Find where the given text appears and provide that cell's center as (x, y) coordinate. 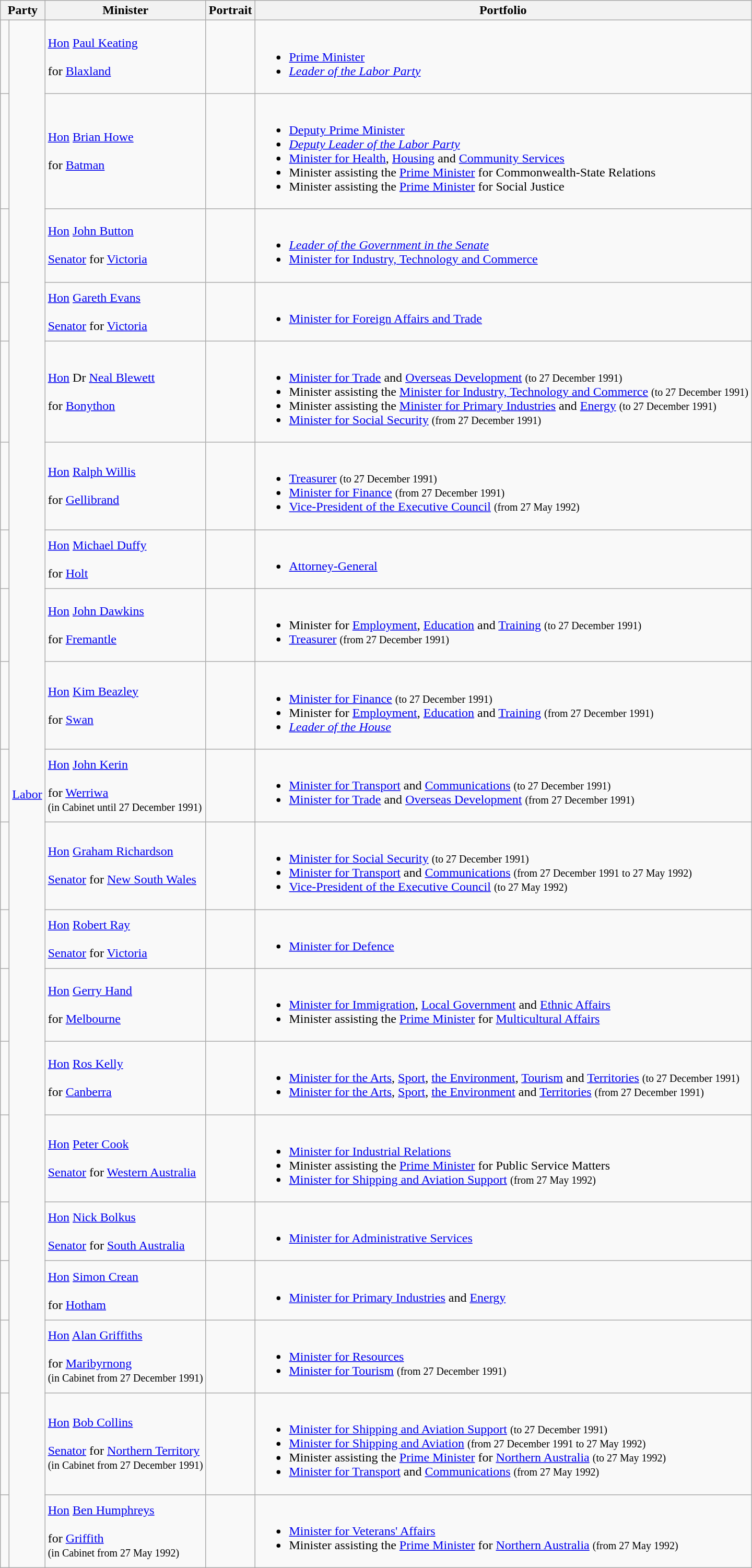
Hon Gerry Hand for Melbourne (125, 1005)
Minister for Immigration, Local Government and Ethnic AffairsMinister assisting the Prime Minister for Multicultural Affairs (503, 1005)
Hon John Kerin for Werriwa (in Cabinet until 27 December 1991) (125, 785)
Hon Alan Griffiths for Maribyrnong (in Cabinet from 27 December 1991) (125, 1357)
Hon Graham Richardson Senator for New South Wales (125, 866)
Minister for Administrative Services (503, 1231)
Hon Ben Humphreys for Griffith (in Cabinet from 27 May 1992) (125, 1531)
Portrait (230, 10)
Hon Paul Keating for Blaxland (125, 57)
Minister (125, 10)
Hon Brian Howe for Batman (125, 151)
Hon Ros Kelly for Canberra (125, 1078)
Hon Peter Cook Senator for Western Australia (125, 1158)
Hon John Dawkins for Fremantle (125, 625)
Hon Michael Duffy for Holt (125, 559)
Labor (27, 794)
Minister for Finance (to 27 December 1991)Minister for Employment, Education and Training (from 27 December 1991)Leader of the House (503, 705)
Hon Bob Collins Senator for Northern Territory (in Cabinet from 27 December 1991) (125, 1444)
Hon Nick Bolkus Senator for South Australia (125, 1231)
Hon Kim Beazley for Swan (125, 705)
Minister for Veterans' AffairsMinister assisting the Prime Minister for Northern Australia (from 27 May 1992) (503, 1531)
Hon Dr Neal Blewett for Bonython (125, 392)
Minister for ResourcesMinister for Tourism (from 27 December 1991) (503, 1357)
Minister for Foreign Affairs and Trade (503, 311)
Attorney-General (503, 559)
Leader of the Government in the SenateMinister for Industry, Technology and Commerce (503, 245)
Portfolio (503, 10)
Hon John Button Senator for Victoria (125, 245)
Treasurer (to 27 December 1991)Minister for Finance (from 27 December 1991)Vice-President of the Executive Council (from 27 May 1992) (503, 486)
Minister for Primary Industries and Energy (503, 1291)
Prime MinisterLeader of the Labor Party (503, 57)
Party (23, 10)
Hon Robert Ray Senator for Victoria (125, 939)
Hon Gareth Evans Senator for Victoria (125, 311)
Minister for Defence (503, 939)
Hon Ralph Willis for Gellibrand (125, 486)
Minister for Transport and Communications (to 27 December 1991)Minister for Trade and Overseas Development (from 27 December 1991) (503, 785)
Minister for Employment, Education and Training (to 27 December 1991)Treasurer (from 27 December 1991) (503, 625)
Hon Simon Crean for Hotham (125, 1291)
